Extract the (x, y) coordinate from the center of the cell holding the provided text.  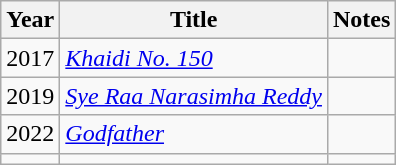
2019 (30, 96)
Title (194, 20)
Godfather (194, 134)
2022 (30, 134)
Year (30, 20)
2017 (30, 58)
Khaidi No. 150 (194, 58)
Notes (361, 20)
Sye Raa Narasimha Reddy (194, 96)
